Return [X, Y] of the center of cell containing provided text 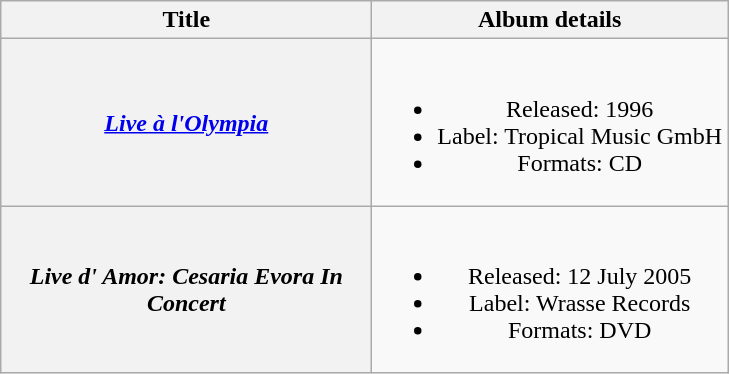
Live à l'Olympia [186, 122]
Released: 1996Label: Tropical Music GmbHFormats: CD [550, 122]
Album details [550, 20]
Released: 12 July 2005Label: Wrasse RecordsFormats: DVD [550, 290]
Live d' Amor: Cesaria Evora In Concert [186, 290]
Title [186, 20]
